Capture the cell that displays the provided text and extract its (x, y) central coordinate. 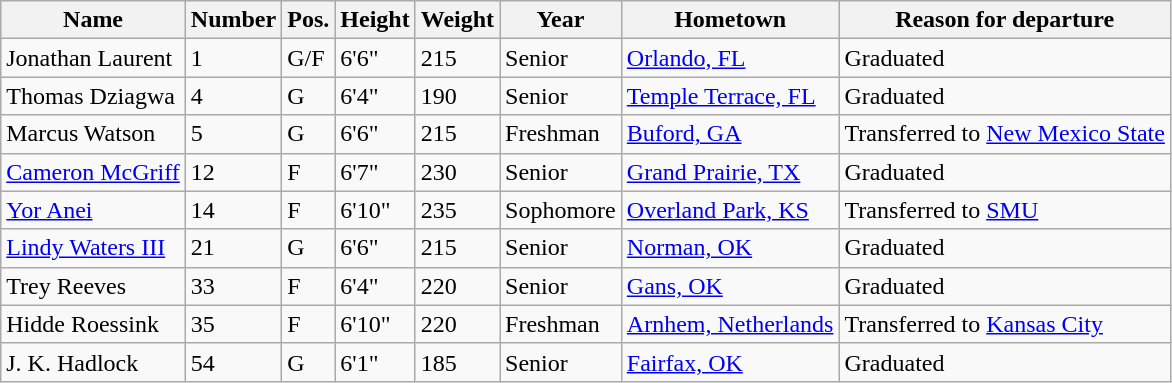
1 (233, 58)
Grand Prairie, TX (730, 172)
6'1" (375, 362)
Temple Terrace, FL (730, 96)
Orlando, FL (730, 58)
Buford, GA (730, 134)
235 (457, 210)
Hidde Roessink (94, 324)
Year (561, 20)
14 (233, 210)
Transferred to SMU (1004, 210)
Transferred to New Mexico State (1004, 134)
21 (233, 248)
33 (233, 286)
Yor Anei (94, 210)
Name (94, 20)
Thomas Dziagwa (94, 96)
Pos. (308, 20)
Transferred to Kansas City (1004, 324)
Trey Reeves (94, 286)
Hometown (730, 20)
Height (375, 20)
J. K. Hadlock (94, 362)
Jonathan Laurent (94, 58)
Arnhem, Netherlands (730, 324)
Fairfax, OK (730, 362)
Number (233, 20)
Overland Park, KS (730, 210)
230 (457, 172)
4 (233, 96)
Sophomore (561, 210)
5 (233, 134)
35 (233, 324)
Norman, OK (730, 248)
6'7" (375, 172)
12 (233, 172)
Marcus Watson (94, 134)
Cameron McGriff (94, 172)
54 (233, 362)
G/F (308, 58)
Weight (457, 20)
190 (457, 96)
Gans, OK (730, 286)
Reason for departure (1004, 20)
Lindy Waters III (94, 248)
185 (457, 362)
